Locate the cell with the specified text and output its [x, y] center coordinate. 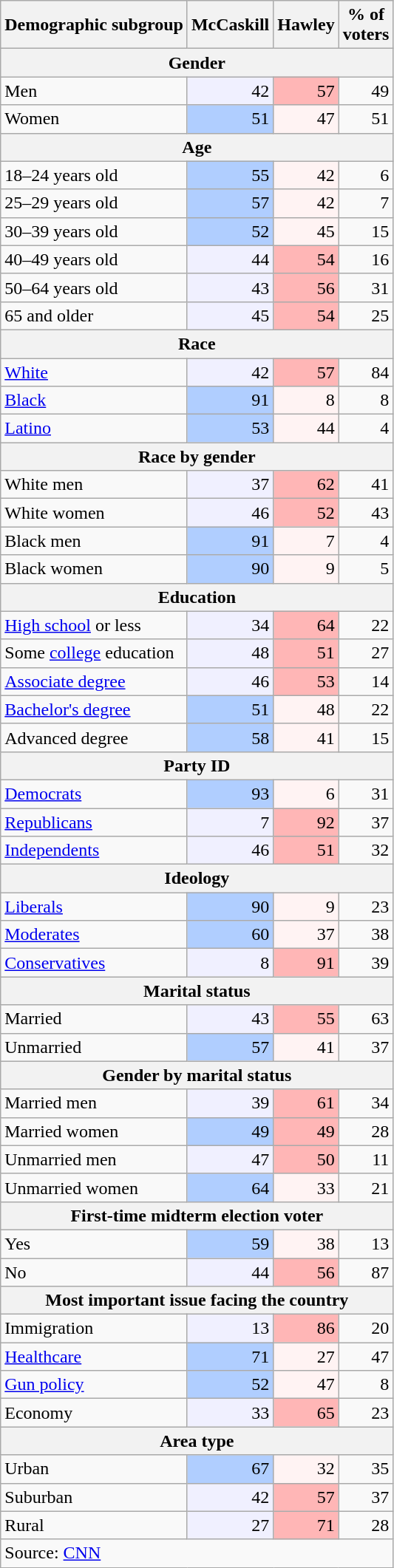
First-time midterm election voter [197, 1216]
Women [95, 119]
Unmarried men [95, 1159]
Age [197, 147]
21 [366, 1187]
Most important issue facing the country [197, 1301]
Latino [95, 429]
Gender by marital status [197, 1075]
50–64 years old [95, 287]
65 and older [95, 316]
58 [230, 737]
Married men [95, 1103]
11 [366, 1159]
50 [306, 1159]
67 [230, 1469]
18–24 years old [95, 175]
Black [95, 400]
Married women [95, 1131]
Black men [95, 541]
Gender [197, 63]
62 [306, 485]
30–39 years old [95, 231]
Bachelor's degree [95, 709]
Unmarried [95, 1047]
McCaskill [230, 25]
40–49 years old [95, 259]
Associate degree [95, 681]
87 [366, 1272]
Suburban [95, 1497]
White women [95, 513]
14 [366, 681]
65 [306, 1413]
25 [366, 316]
Party ID [197, 766]
92 [306, 822]
20 [366, 1329]
Race by gender [197, 457]
Education [197, 597]
Liberals [95, 907]
Area type [197, 1441]
Immigration [95, 1329]
White [95, 372]
Married [95, 1019]
Race [197, 344]
Hawley [306, 25]
% ofvoters [366, 25]
63 [366, 1019]
61 [306, 1103]
Independents [95, 851]
Conservatives [95, 963]
86 [306, 1329]
Ideology [197, 879]
35 [366, 1469]
White men [95, 485]
25–29 years old [95, 203]
Some college education [95, 653]
Black women [95, 569]
Yes [95, 1244]
5 [366, 569]
Moderates [95, 935]
93 [230, 794]
High school or less [95, 625]
Republicans [95, 822]
Demographic subgroup [95, 25]
59 [230, 1244]
Source: CNN [197, 1553]
Rural [95, 1525]
Marital status [197, 991]
Men [95, 91]
16 [366, 259]
Urban [95, 1469]
60 [230, 935]
No [95, 1272]
Democrats [95, 794]
84 [366, 372]
Unmarried women [95, 1187]
Economy [95, 1413]
Gun policy [95, 1385]
Healthcare [95, 1357]
Advanced degree [95, 737]
